Return (X, Y) of the center of cell containing provided text 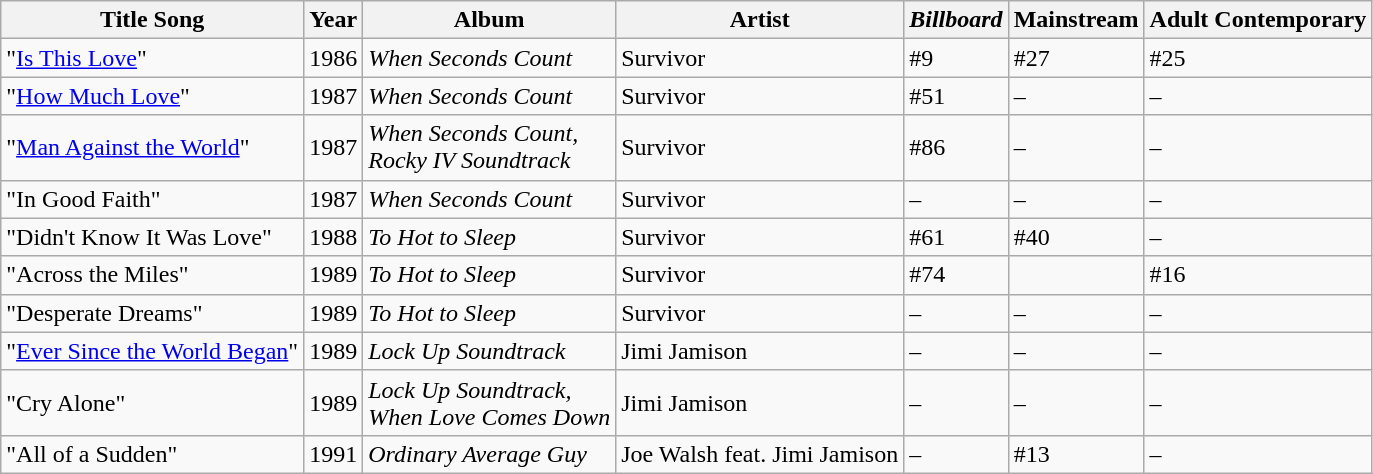
#40 (1076, 237)
Album (490, 20)
#9 (956, 58)
When Seconds Count,Rocky IV Soundtrack (490, 148)
Billboard (956, 20)
Lock Up Soundtrack (490, 351)
Year (334, 20)
"Man Against the World" (152, 148)
"Ever Since the World Began" (152, 351)
#27 (1076, 58)
#86 (956, 148)
1991 (334, 454)
1986 (334, 58)
#74 (956, 275)
1988 (334, 237)
"Cry Alone" (152, 402)
"How Much Love" (152, 96)
Joe Walsh feat. Jimi Jamison (760, 454)
Lock Up Soundtrack,When Love Comes Down (490, 402)
"All of a Sudden" (152, 454)
#16 (1258, 275)
"Across the Miles" (152, 275)
"Desperate Dreams" (152, 313)
Adult Contemporary (1258, 20)
#61 (956, 237)
"Is This Love" (152, 58)
Ordinary Average Guy (490, 454)
Artist (760, 20)
Mainstream (1076, 20)
"Didn't Know It Was Love" (152, 237)
#25 (1258, 58)
Title Song (152, 20)
"In Good Faith" (152, 199)
#13 (1076, 454)
#51 (956, 96)
